Capture the cell that displays the provided text and extract its (X, Y) central coordinate. 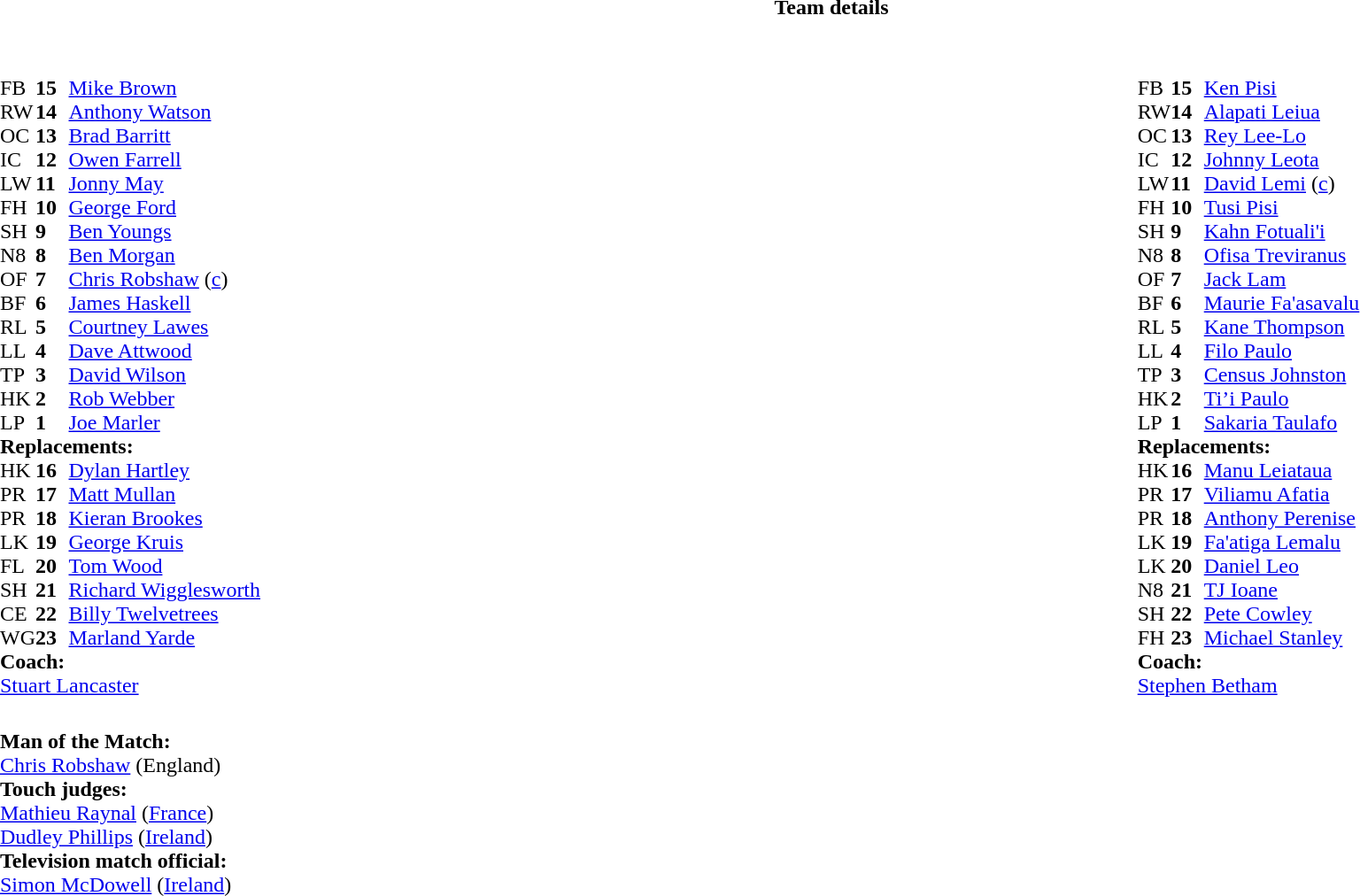
Pete Cowley (1282, 614)
Ti’i Paulo (1282, 398)
Viliamu Afatia (1282, 494)
Ofisa Treviranus (1282, 255)
Rey Lee-Lo (1282, 136)
FL (18, 567)
Matt Mullan (165, 494)
Tom Wood (165, 567)
Daniel Leo (1282, 567)
Billy Twelvetrees (165, 614)
Anthony Perenise (1282, 519)
Kahn Fotuali'i (1282, 232)
Courtney Lawes (165, 328)
Sakaria Taulafo (1282, 423)
James Haskell (165, 303)
Mike Brown (165, 89)
Richard Wigglesworth (165, 590)
Anthony Watson (165, 112)
Ben Youngs (165, 232)
Marland Yarde (165, 637)
Owen Farrell (165, 159)
WG (18, 637)
Dave Attwood (165, 351)
Johnny Leota (1282, 159)
Joe Marler (165, 423)
Stephen Betham (1248, 685)
Maurie Fa'asavalu (1282, 303)
Census Johnston (1282, 375)
David Lemi (c) (1282, 184)
Michael Stanley (1282, 637)
Dylan Hartley (165, 471)
Chris Robshaw (c) (165, 280)
TJ Ioane (1282, 590)
Ken Pisi (1282, 89)
Stuart Lancaster (130, 685)
Ben Morgan (165, 255)
Kieran Brookes (165, 519)
Filo Paulo (1282, 351)
David Wilson (165, 375)
Fa'atiga Lemalu (1282, 542)
Jack Lam (1282, 280)
Tusi Pisi (1282, 207)
George Ford (165, 207)
CE (18, 614)
Kane Thompson (1282, 328)
Manu Leiataua (1282, 471)
Rob Webber (165, 398)
George Kruis (165, 542)
Brad Barritt (165, 136)
Jonny May (165, 184)
Alapati Leiua (1282, 112)
